Locate the cell with the specified text and output its (X, Y) center coordinate. 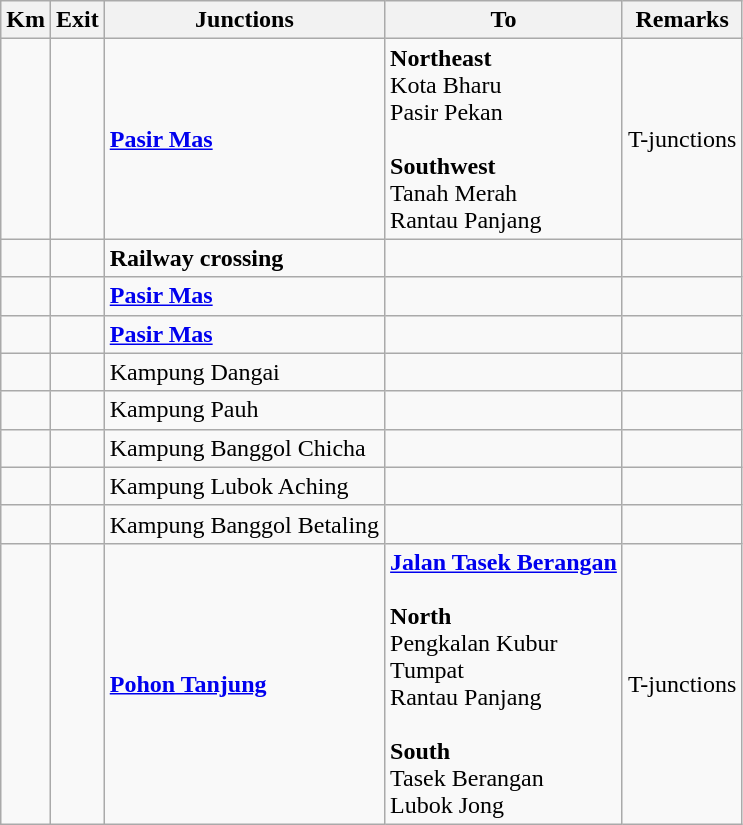
Kampung Dangai (244, 372)
Kampung Lubok Aching (244, 486)
Northeast Kota Bharu Pasir PekanSouthwest Tanah Merah Rantau Panjang (504, 139)
Exit (77, 20)
Jalan Tasek BeranganNorthPengkalan KuburTumpatRantau PanjangSouthTasek BeranganLubok Jong (504, 684)
Railway crossing (244, 258)
Junctions (244, 20)
Kampung Banggol Chicha (244, 448)
To (504, 20)
Kampung Banggol Betaling (244, 524)
Km (26, 20)
Pohon Tanjung (244, 684)
Remarks (682, 20)
Kampung Pauh (244, 410)
